Scan for the cell matching the given text and deliver its (x, y) coordinate at center. 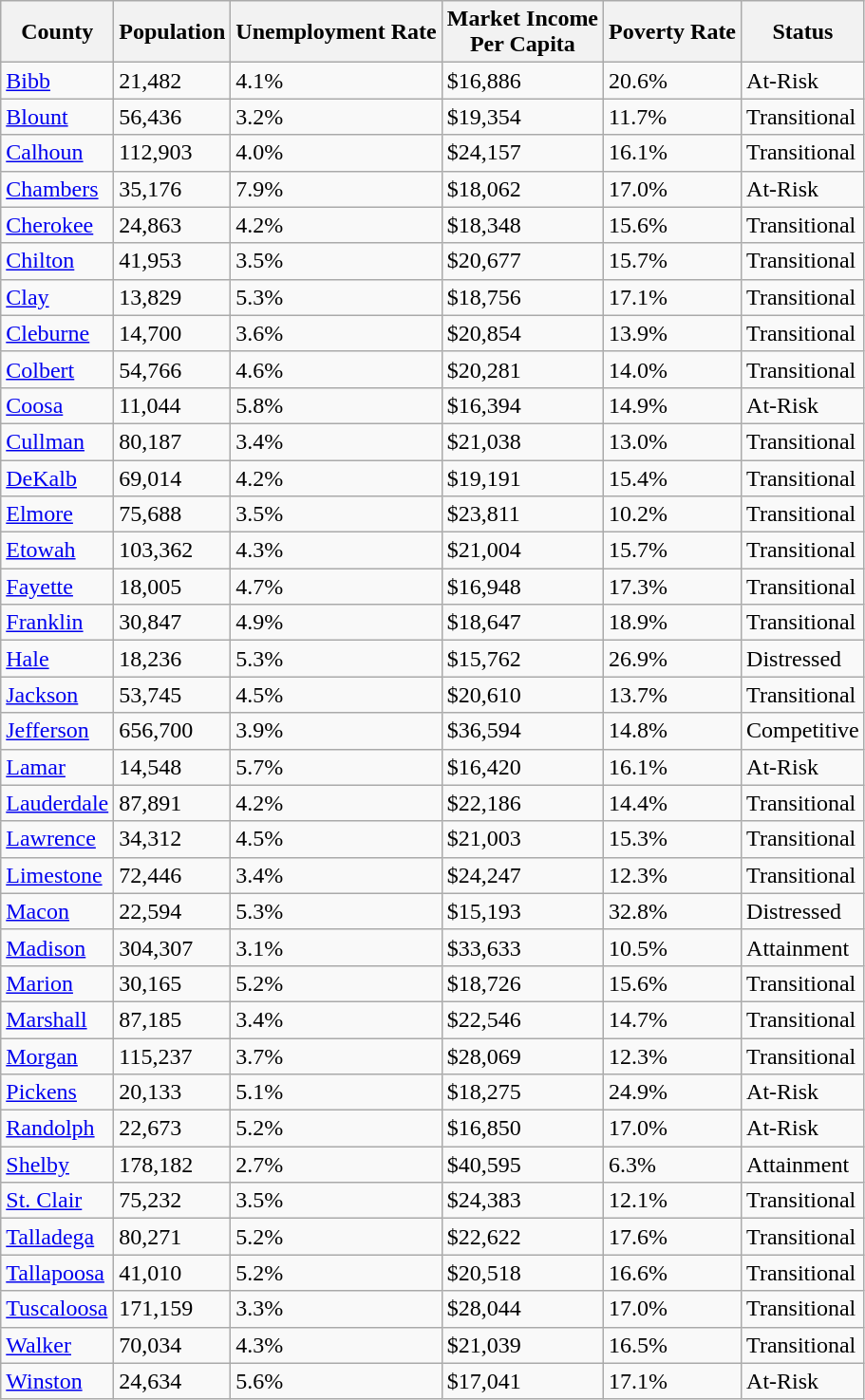
75,688 (173, 514)
14.7% (672, 1019)
Clay (57, 297)
80,271 (173, 1237)
$15,762 (522, 659)
3.1% (336, 947)
13.0% (672, 441)
$21,039 (522, 1345)
14.8% (672, 731)
14.9% (672, 405)
Lawrence (57, 839)
304,307 (173, 947)
3.2% (336, 117)
$18,348 (522, 225)
$28,044 (522, 1309)
$28,069 (522, 1056)
4.7% (336, 587)
$21,038 (522, 441)
178,182 (173, 1165)
3.7% (336, 1056)
$15,193 (522, 911)
15.4% (672, 477)
Marshall (57, 1019)
Morgan (57, 1056)
Lamar (57, 767)
Unemployment Rate (336, 32)
Walker (57, 1345)
41,010 (173, 1273)
Jackson (57, 695)
$18,275 (522, 1092)
Tallapoosa (57, 1273)
Lauderdale (57, 803)
24.9% (672, 1092)
$19,191 (522, 477)
$40,595 (522, 1165)
171,159 (173, 1309)
5.7% (336, 767)
26.9% (672, 659)
32.8% (672, 911)
Cleburne (57, 333)
35,176 (173, 189)
Cherokee (57, 225)
$16,420 (522, 767)
72,446 (173, 875)
11,044 (173, 405)
$16,948 (522, 587)
75,232 (173, 1201)
14.0% (672, 369)
10.5% (672, 947)
2.7% (336, 1165)
13,829 (173, 297)
Status (803, 32)
103,362 (173, 551)
56,436 (173, 117)
20.6% (672, 81)
10.2% (672, 514)
6.3% (672, 1165)
$21,003 (522, 839)
4.9% (336, 623)
20,133 (173, 1092)
Randolph (57, 1129)
12.1% (672, 1201)
16.6% (672, 1273)
$18,756 (522, 297)
14,548 (173, 767)
13.9% (672, 333)
80,187 (173, 441)
656,700 (173, 731)
$20,677 (522, 261)
$22,622 (522, 1237)
Chilton (57, 261)
87,891 (173, 803)
$24,383 (522, 1201)
87,185 (173, 1019)
16.5% (672, 1345)
$19,354 (522, 117)
Talladega (57, 1237)
17.6% (672, 1237)
$16,886 (522, 81)
$36,594 (522, 731)
54,766 (173, 369)
$16,850 (522, 1129)
$23,811 (522, 514)
$22,546 (522, 1019)
22,594 (173, 911)
Madison (57, 947)
3.6% (336, 333)
$20,854 (522, 333)
$18,726 (522, 983)
4.0% (336, 153)
$20,518 (522, 1273)
30,847 (173, 623)
Winston (57, 1381)
Limestone (57, 875)
4.1% (336, 81)
Pickens (57, 1092)
Elmore (57, 514)
Fayette (57, 587)
17.3% (672, 587)
5.8% (336, 405)
Population (173, 32)
21,482 (173, 81)
53,745 (173, 695)
18,005 (173, 587)
18,236 (173, 659)
Shelby (57, 1165)
115,237 (173, 1056)
24,634 (173, 1381)
3.9% (336, 731)
15.3% (672, 839)
$24,157 (522, 153)
4.6% (336, 369)
$18,062 (522, 189)
5.1% (336, 1092)
Franklin (57, 623)
34,312 (173, 839)
112,903 (173, 153)
$16,394 (522, 405)
Hale (57, 659)
30,165 (173, 983)
Chambers (57, 189)
DeKalb (57, 477)
14,700 (173, 333)
Blount (57, 117)
3.3% (336, 1309)
18.9% (672, 623)
Colbert (57, 369)
Bibb (57, 81)
$18,647 (522, 623)
Coosa (57, 405)
41,953 (173, 261)
Etowah (57, 551)
$20,610 (522, 695)
Jefferson (57, 731)
$20,281 (522, 369)
22,673 (173, 1129)
13.7% (672, 695)
7.9% (336, 189)
Cullman (57, 441)
14.4% (672, 803)
70,034 (173, 1345)
Poverty Rate (672, 32)
$33,633 (522, 947)
11.7% (672, 117)
Tuscaloosa (57, 1309)
Calhoun (57, 153)
69,014 (173, 477)
$22,186 (522, 803)
$21,004 (522, 551)
Macon (57, 911)
Marion (57, 983)
Competitive (803, 731)
$24,247 (522, 875)
24,863 (173, 225)
St. Clair (57, 1201)
Market Income Per Capita (522, 32)
County (57, 32)
5.6% (336, 1381)
$17,041 (522, 1381)
